Locate the cell with the specified text and output its [x, y] center coordinate. 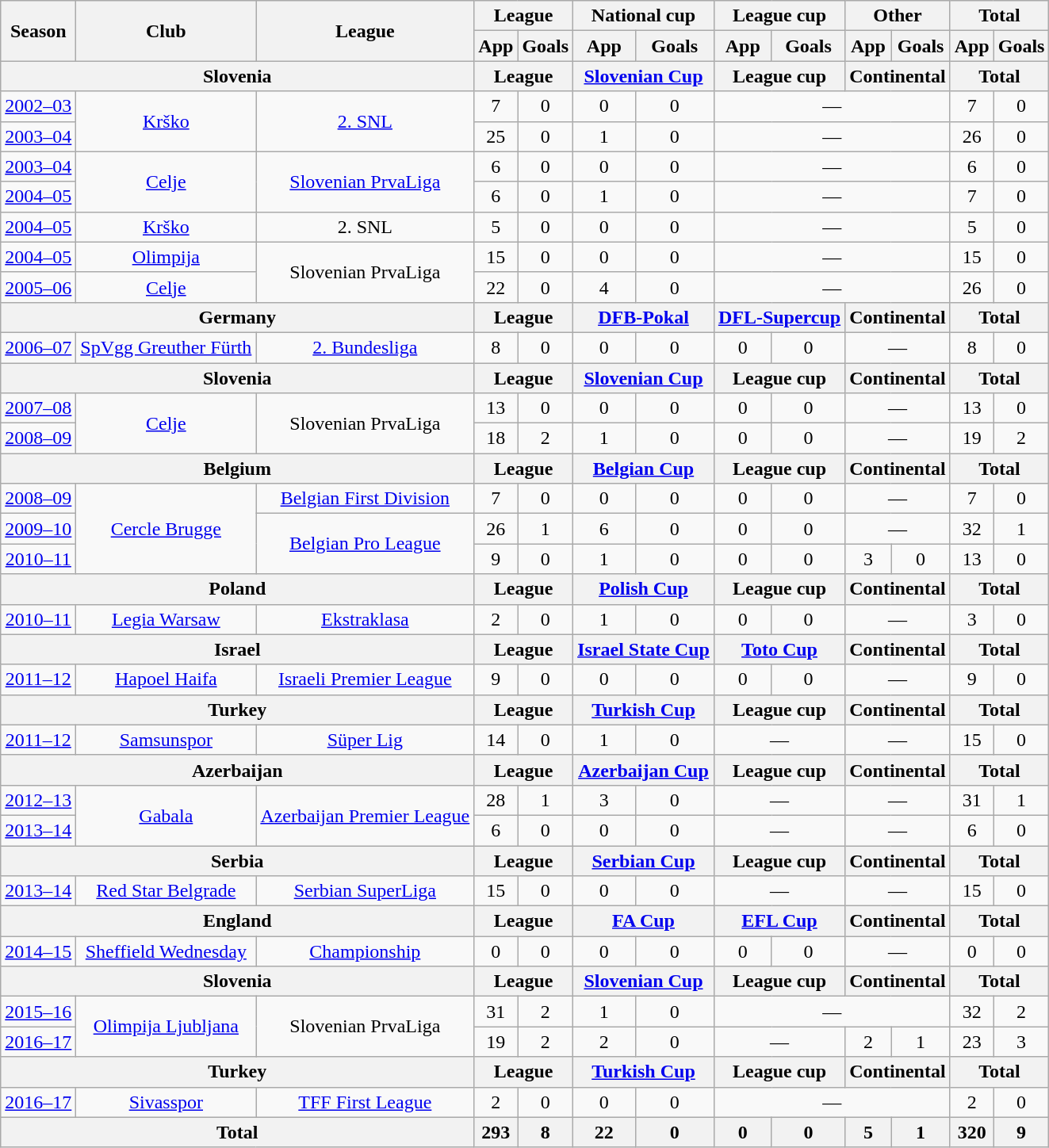
England [238, 921]
Süper Lig [365, 740]
2012–13 [38, 800]
Israeli Premier League [365, 679]
Ekstraklasa [365, 619]
293 [496, 1132]
Season [38, 31]
Sheffield Wednesday [167, 951]
Other [898, 16]
Samsunspor [167, 740]
Cercle Brugge [167, 529]
Germany [238, 317]
DFB-Pokal [644, 317]
2. Bundesliga [365, 347]
Azerbaijan [238, 770]
Azerbaijan Cup [644, 770]
28 [496, 800]
Legia Warsaw [167, 619]
TFF First League [365, 1102]
2002–03 [38, 106]
2009–10 [38, 529]
Belgian Cup [644, 469]
Hapoel Haifa [167, 679]
2005–06 [38, 287]
Sivasspor [167, 1102]
2015–16 [38, 1012]
Serbian SuperLiga [365, 891]
DFL-Supercup [779, 317]
2014–15 [38, 951]
EFL Cup [779, 921]
Championship [365, 951]
Poland [238, 589]
4 [604, 287]
FA Cup [644, 921]
2006–07 [38, 347]
25 [496, 136]
Israel [238, 649]
Olimpija Ljubljana [167, 1027]
SpVgg Greuther Fürth [167, 347]
Club [167, 31]
Polish Cup [644, 589]
320 [972, 1132]
Serbian Cup [644, 860]
Belgian First Division [365, 499]
Toto Cup [779, 649]
Gabala [167, 815]
Serbia [238, 860]
2007–08 [38, 408]
Red Star Belgrade [167, 891]
Belgian Pro League [365, 544]
23 [972, 1042]
Azerbaijan Premier League [365, 815]
18 [496, 438]
Israel State Cup [644, 649]
Olimpija [167, 257]
Belgium [238, 469]
14 [496, 740]
National cup [644, 16]
